Return (X, Y) of the center of cell containing provided text 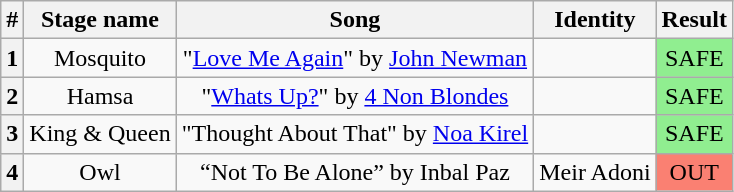
2 (12, 96)
1 (12, 58)
Owl (100, 172)
Hamsa (100, 96)
King & Queen (100, 134)
Stage name (100, 20)
"Love Me Again" by John Newman (355, 58)
4 (12, 172)
OUT (694, 172)
"Thought About That" by Noa Kirel (355, 134)
3 (12, 134)
“Not To Be Alone” by Inbal Paz (355, 172)
Mosquito (100, 58)
Result (694, 20)
"Whats Up?" by 4 Non Blondes (355, 96)
Song (355, 20)
# (12, 20)
Meir Adoni (595, 172)
Identity (595, 20)
